Determine the (x, y) coordinate at the center of the cell enclosing the given text.  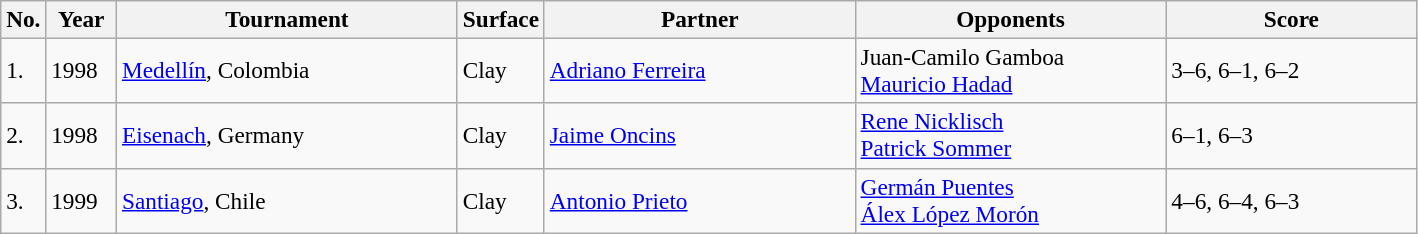
Year (82, 19)
Rene Nicklisch Patrick Sommer (1010, 136)
Santiago, Chile (288, 200)
4–6, 6–4, 6–3 (1292, 200)
Eisenach, Germany (288, 136)
Jaime Oncins (700, 136)
3–6, 6–1, 6–2 (1292, 70)
Score (1292, 19)
Tournament (288, 19)
2. (24, 136)
Juan-Camilo Gamboa Mauricio Hadad (1010, 70)
Adriano Ferreira (700, 70)
1. (24, 70)
Antonio Prieto (700, 200)
1999 (82, 200)
Germán Puentes Álex López Morón (1010, 200)
Opponents (1010, 19)
Medellín, Colombia (288, 70)
Surface (500, 19)
3. (24, 200)
No. (24, 19)
6–1, 6–3 (1292, 136)
Partner (700, 19)
